Find where the given text appears and provide that cell's center as (X, Y) coordinate. 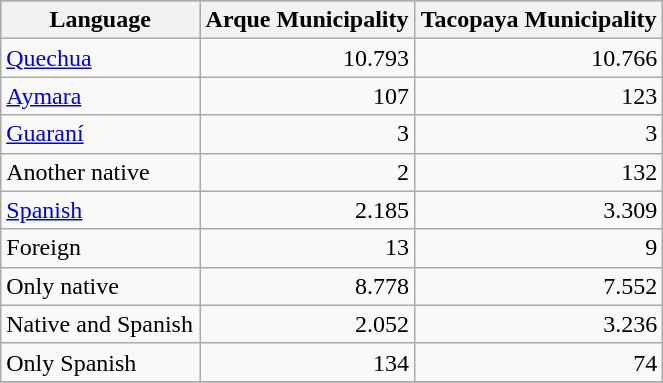
Guaraní (100, 134)
Only native (100, 286)
134 (308, 362)
Spanish (100, 210)
3.236 (539, 324)
Another native (100, 172)
123 (539, 96)
10.793 (308, 58)
107 (308, 96)
Only Spanish (100, 362)
7.552 (539, 286)
Tacopaya Municipality (539, 20)
Quechua (100, 58)
2.185 (308, 210)
9 (539, 248)
Language (100, 20)
132 (539, 172)
13 (308, 248)
74 (539, 362)
Aymara (100, 96)
Foreign (100, 248)
3.309 (539, 210)
2.052 (308, 324)
10.766 (539, 58)
Native and Spanish (100, 324)
Arque Municipality (308, 20)
2 (308, 172)
8.778 (308, 286)
